Return [X, Y] of the center of cell containing provided text 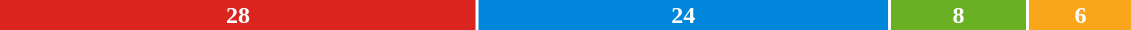
24 [683, 15]
6 [1080, 15]
8 [958, 15]
28 [238, 15]
